Provide the (x, y) coordinate of the cell's center where the given text is located.  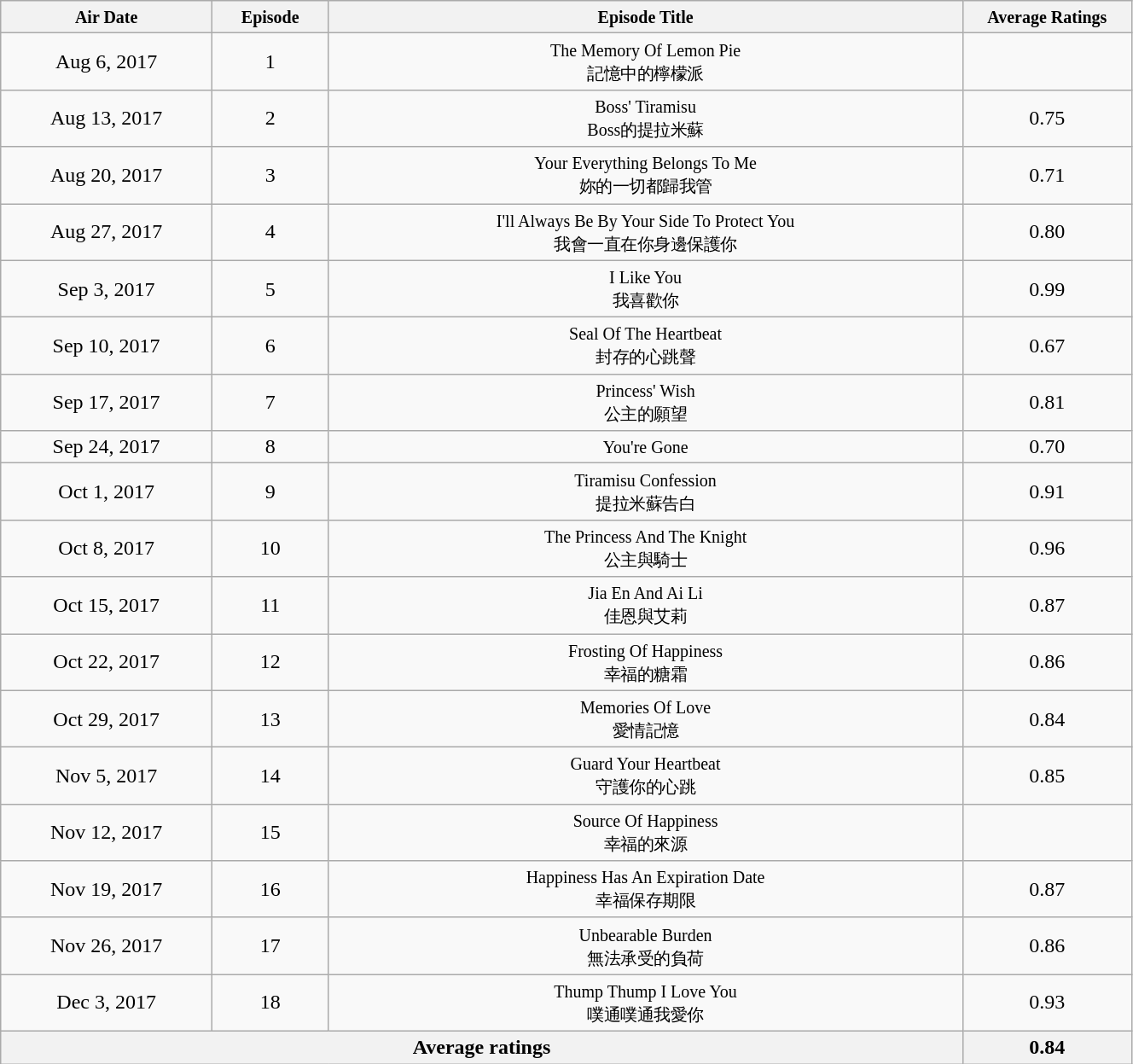
Dec 3, 2017 (107, 1003)
Episode Title (645, 17)
Sep 3, 2017 (107, 288)
8 (270, 447)
Oct 1, 2017 (107, 491)
0.80 (1047, 232)
Nov 19, 2017 (107, 889)
I'll Always Be By Your Side To Protect You我會一直在你身邊保護你 (645, 232)
Oct 15, 2017 (107, 606)
10 (270, 548)
9 (270, 491)
7 (270, 403)
You're Gone (645, 447)
Sep 24, 2017 (107, 447)
18 (270, 1003)
Nov 12, 2017 (107, 833)
0.81 (1047, 403)
Your Everything Belongs To Me妳的一切都歸我管 (645, 176)
Frosting Of Happiness幸福的糖霜 (645, 662)
Oct 8, 2017 (107, 548)
13 (270, 718)
12 (270, 662)
0.91 (1047, 491)
The Memory Of Lemon Pie記憶中的檸檬派 (645, 61)
Nov 26, 2017 (107, 945)
Aug 20, 2017 (107, 176)
The Princess And The Knight公主與騎士 (645, 548)
0.70 (1047, 447)
0.67 (1047, 346)
Aug 27, 2017 (107, 232)
Unbearable Burden無法承受的負荷 (645, 945)
Memories Of Love愛情記憶 (645, 718)
Princess' Wish公主的願望 (645, 403)
Thump Thump I Love You噗通噗通我愛你 (645, 1003)
6 (270, 346)
Source Of Happiness幸福的來源 (645, 833)
Nov 5, 2017 (107, 776)
Air Date (107, 17)
Episode (270, 17)
Average ratings (481, 1047)
0.71 (1047, 176)
Oct 22, 2017 (107, 662)
0.96 (1047, 548)
Aug 6, 2017 (107, 61)
14 (270, 776)
3 (270, 176)
Guard Your Heartbeat守護你的心跳 (645, 776)
5 (270, 288)
4 (270, 232)
2 (270, 118)
15 (270, 833)
17 (270, 945)
16 (270, 889)
Sep 17, 2017 (107, 403)
Boss' TiramisuBoss的提拉米蘇 (645, 118)
Seal Of The Heartbeat封存的心跳聲 (645, 346)
Aug 13, 2017 (107, 118)
I Like You我喜歡你 (645, 288)
11 (270, 606)
0.99 (1047, 288)
Sep 10, 2017 (107, 346)
1 (270, 61)
0.85 (1047, 776)
Average Ratings (1047, 17)
0.93 (1047, 1003)
Oct 29, 2017 (107, 718)
Happiness Has An Expiration Date幸福保存期限 (645, 889)
Jia En And Ai Li佳恩與艾莉 (645, 606)
0.75 (1047, 118)
Tiramisu Confession提拉米蘇告白 (645, 491)
